Search for the cell housing the specified text and yield its (X, Y) center coordinate. 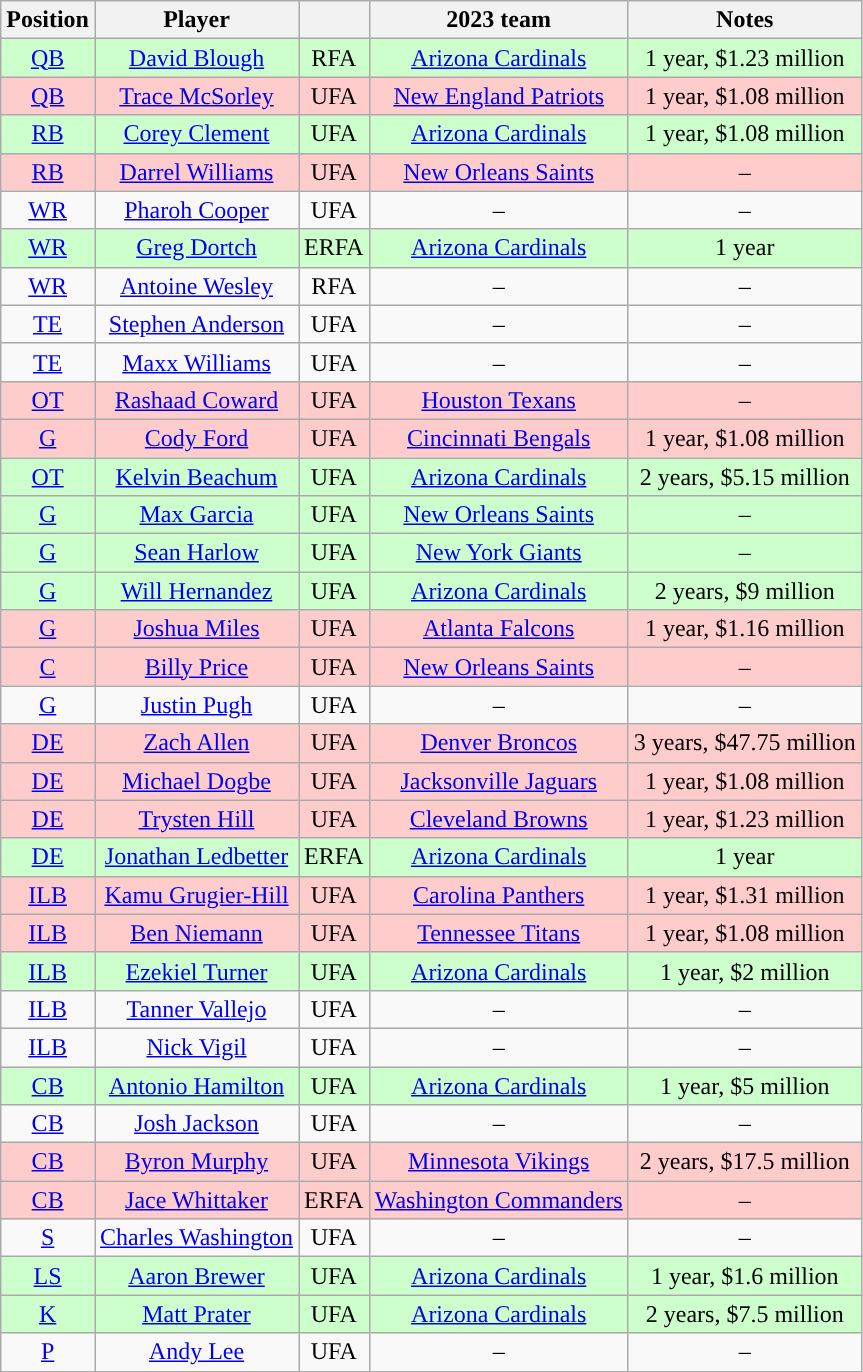
Kelvin Beachum (196, 477)
Tanner Vallejo (196, 1009)
Atlanta Falcons (498, 629)
Cleveland Browns (498, 819)
Kamu Grugier-Hill (196, 895)
Stephen Anderson (196, 324)
Greg Dortch (196, 248)
Notes (744, 20)
Zach Allen (196, 743)
Michael Dogbe (196, 781)
3 years, $47.75 million (744, 743)
Washington Commanders (498, 1200)
Joshua Miles (196, 629)
1 year, $1.31 million (744, 895)
Cody Ford (196, 438)
Position (48, 20)
Sean Harlow (196, 553)
2 years, $7.5 million (744, 1314)
Minnesota Vikings (498, 1162)
Nick Vigil (196, 1047)
Justin Pugh (196, 705)
1 year, $2 million (744, 971)
Maxx Williams (196, 362)
Denver Broncos (498, 743)
David Blough (196, 58)
Ben Niemann (196, 933)
2 years, $17.5 million (744, 1162)
Darrel Williams (196, 172)
New England Patriots (498, 96)
Cincinnati Bengals (498, 438)
Andy Lee (196, 1352)
Ezekiel Turner (196, 971)
Matt Prater (196, 1314)
Charles Washington (196, 1238)
Houston Texans (498, 400)
Will Hernandez (196, 591)
Max Garcia (196, 515)
Carolina Panthers (498, 895)
1 year, $1.6 million (744, 1276)
New York Giants (498, 553)
Antoine Wesley (196, 286)
2 years, $9 million (744, 591)
Player (196, 20)
Josh Jackson (196, 1124)
Billy Price (196, 667)
C (48, 667)
Aaron Brewer (196, 1276)
Trysten Hill (196, 819)
Trace McSorley (196, 96)
Byron Murphy (196, 1162)
2 years, $5.15 million (744, 477)
2023 team (498, 20)
Jonathan Ledbetter (196, 857)
Rashaad Coward (196, 400)
1 year, $1.16 million (744, 629)
Jacksonville Jaguars (498, 781)
Corey Clement (196, 134)
Tennessee Titans (498, 933)
Antonio Hamilton (196, 1085)
Pharoh Cooper (196, 210)
K (48, 1314)
1 year, $5 million (744, 1085)
S (48, 1238)
Jace Whittaker (196, 1200)
LS (48, 1276)
P (48, 1352)
